Return the [X, Y] coordinate for the center point of the cell that contains the specified text.  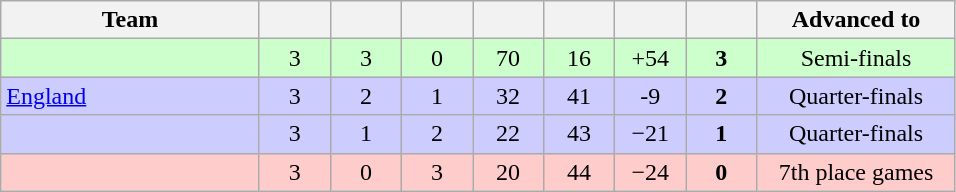
England [130, 96]
+54 [650, 58]
7th place games [856, 172]
44 [580, 172]
20 [508, 172]
-9 [650, 96]
43 [580, 134]
Semi-finals [856, 58]
Advanced to [856, 20]
41 [580, 96]
Team [130, 20]
−24 [650, 172]
16 [580, 58]
70 [508, 58]
32 [508, 96]
−21 [650, 134]
22 [508, 134]
